Locate the cell with the specified text and output its [x, y] center coordinate. 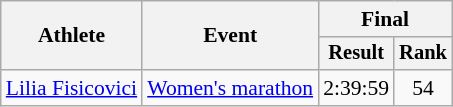
54 [423, 88]
Result [356, 54]
2:39:59 [356, 88]
Women's marathon [230, 88]
Rank [423, 54]
Event [230, 36]
Lilia Fisicovici [72, 88]
Final [385, 19]
Athlete [72, 36]
